Output the (X, Y) coordinate of the center of the cell containing the given text.  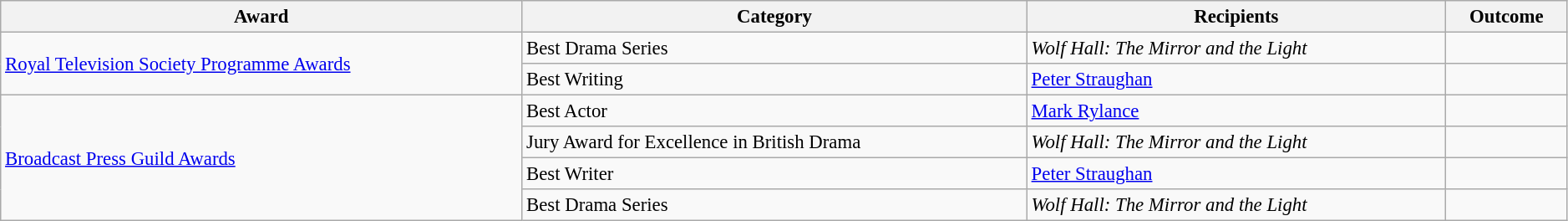
Jury Award for Excellence in British Drama (775, 142)
Royal Television Society Programme Awards (261, 64)
Award (261, 17)
Best Writing (775, 80)
Broadcast Press Guild Awards (261, 158)
Category (775, 17)
Recipients (1236, 17)
Best Writer (775, 174)
Outcome (1506, 17)
Mark Rylance (1236, 111)
Best Actor (775, 111)
